Provide the [X, Y] coordinate of the cell's center where the given text is located.  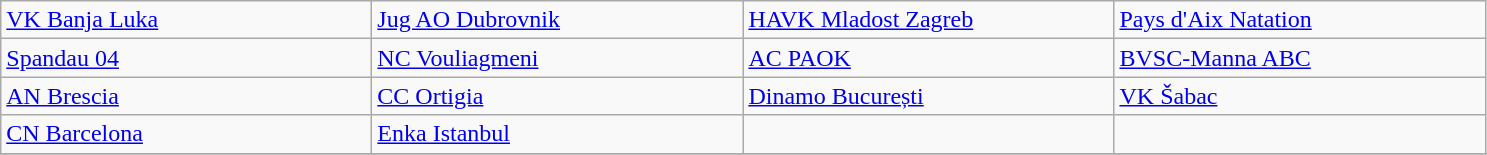
VK Banja Luka [186, 20]
NC Vouliagmeni [558, 58]
Pays d'Aix Natation [1300, 20]
CN Barcelona [186, 134]
AC PAOK [928, 58]
Spandau 04 [186, 58]
BVSC-Manna ABC [1300, 58]
Jug AO Dubrovnik [558, 20]
CC Ortigia [558, 96]
VK Šabac [1300, 96]
Dinamo București [928, 96]
AN Brescia [186, 96]
Enka Istanbul [558, 134]
HAVK Mladost Zagreb [928, 20]
